Scan for the cell matching the given text and deliver its (X, Y) coordinate at center. 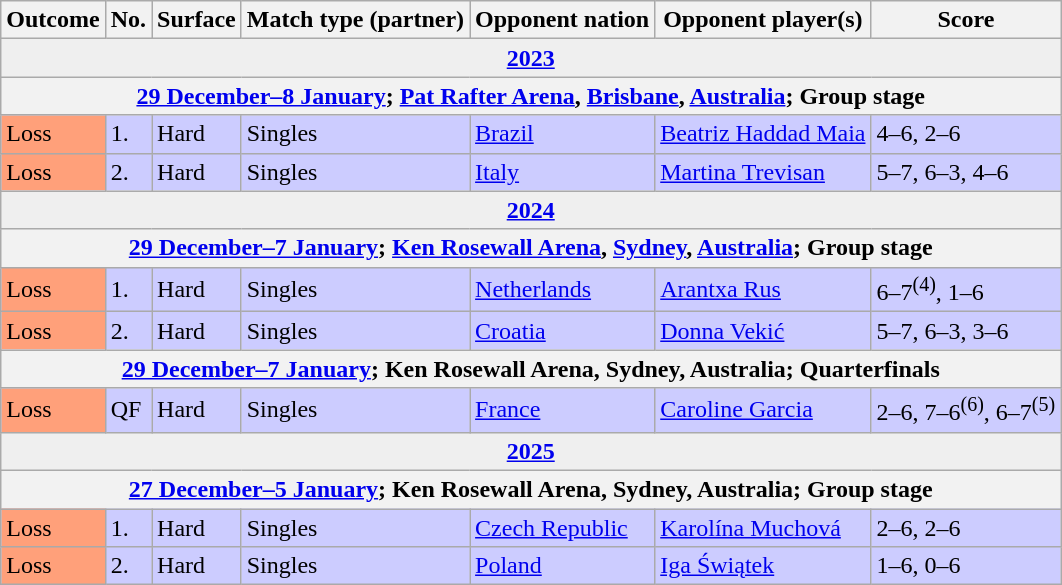
Iga Świątek (763, 566)
France (562, 410)
Beatriz Haddad Maia (763, 134)
2–6, 2–6 (966, 528)
Croatia (562, 331)
2023 (531, 58)
2024 (531, 210)
Poland (562, 566)
Score (966, 20)
Opponent player(s) (763, 20)
QF (128, 410)
Caroline Garcia (763, 410)
Italy (562, 172)
Donna Vekić (763, 331)
29 December–7 January; Ken Rosewall Arena, Sydney, Australia; Quarterfinals (531, 369)
4–6, 2–6 (966, 134)
2025 (531, 451)
Surface (197, 20)
6–7(4), 1–6 (966, 290)
Netherlands (562, 290)
Karolína Muchová (763, 528)
Arantxa Rus (763, 290)
27 December–5 January; Ken Rosewall Arena, Sydney, Australia; Group stage (531, 489)
Outcome (53, 20)
Opponent nation (562, 20)
1–6, 0–6 (966, 566)
5–7, 6–3, 3–6 (966, 331)
Czech Republic (562, 528)
29 December–7 January; Ken Rosewall Arena, Sydney, Australia; Group stage (531, 248)
Martina Trevisan (763, 172)
2–6, 7–6(6), 6–7(5) (966, 410)
No. (128, 20)
Brazil (562, 134)
5–7, 6–3, 4–6 (966, 172)
Match type (partner) (355, 20)
29 December–8 January; Pat Rafter Arena, Brisbane, Australia; Group stage (531, 96)
